Provide the (x, y) coordinate of the cell's center where the given text is located.  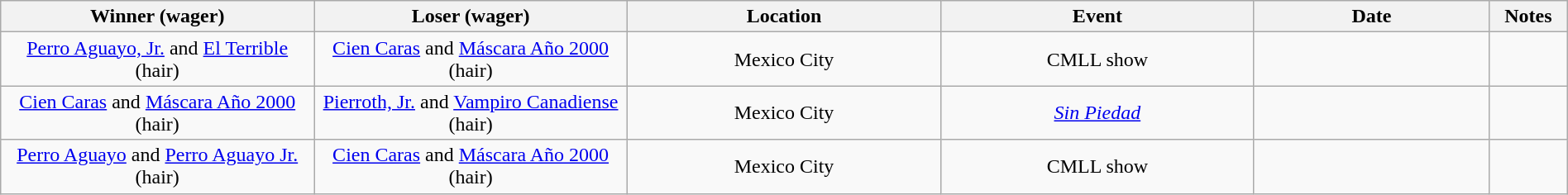
Loser (wager) (471, 17)
Perro Aguayo, Jr. and El Terrible (hair) (157, 59)
Perro Aguayo and Perro Aguayo Jr. (hair) (157, 167)
Winner (wager) (157, 17)
Pierroth, Jr. and Vampiro Canadiense (hair) (471, 112)
Event (1097, 17)
Location (784, 17)
Notes (1528, 17)
Sin Piedad (1097, 112)
Date (1371, 17)
